Output the [X, Y] coordinate of the center of the cell containing the given text.  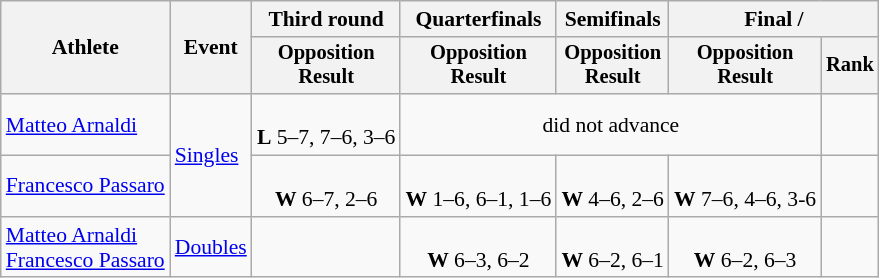
Quarterfinals [478, 19]
Matteo Arnaldi [86, 124]
Final / [774, 19]
did not advance [610, 124]
Third round [326, 19]
Doubles [211, 248]
Event [211, 48]
Semifinals [612, 19]
Athlete [86, 48]
Francesco Passaro [86, 186]
W 6–3, 6–2 [478, 248]
W 7–6, 4–6, 3-6 [745, 186]
Rank [850, 66]
Singles [211, 155]
W 1–6, 6–1, 1–6 [478, 186]
W 6–2, 6–3 [745, 248]
L 5–7, 7–6, 3–6 [326, 124]
Matteo ArnaldiFrancesco Passaro [86, 248]
W 6–7, 2–6 [326, 186]
W 6–2, 6–1 [612, 248]
W 4–6, 2–6 [612, 186]
